Provide the [x, y] coordinate of the cell's center where the given text is located.  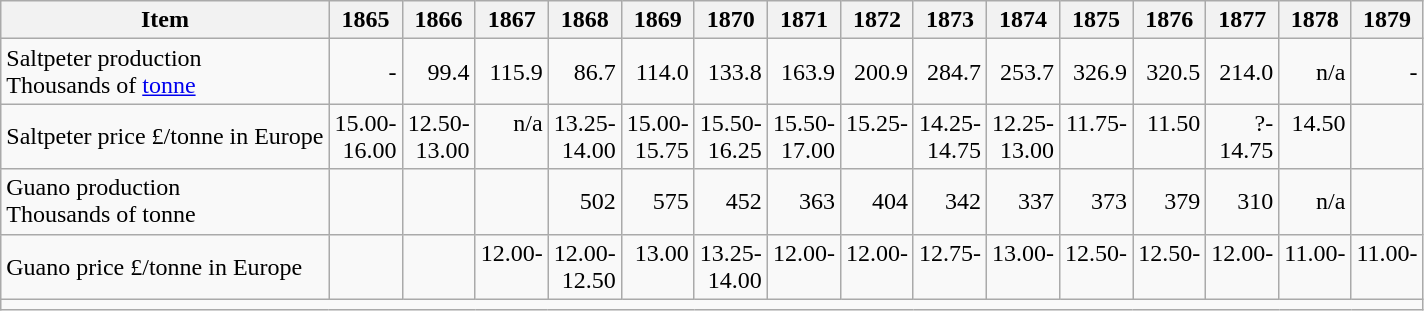
115.9 [512, 72]
1870 [730, 20]
86.7 [584, 72]
Guano price £/tonne in Europe [165, 266]
15.50-16.25 [730, 136]
Saltpeter price £/tonne in Europe [165, 136]
15.25- [876, 136]
12.75- [950, 266]
502 [584, 202]
1877 [1242, 20]
310 [1242, 202]
12.50-13.00 [438, 136]
1878 [1315, 20]
12.00-12.50 [584, 266]
1865 [366, 20]
12.25-13.00 [1024, 136]
214.0 [1242, 72]
1871 [804, 20]
1876 [1170, 20]
11.75- [1096, 136]
284.7 [950, 72]
15.00-16.00 [366, 136]
404 [876, 202]
15.50-17.00 [804, 136]
363 [804, 202]
373 [1096, 202]
14.25-14.75 [950, 136]
326.9 [1096, 72]
13.00 [658, 266]
1869 [658, 20]
11.50 [1170, 136]
14.50 [1315, 136]
1872 [876, 20]
253.7 [1024, 72]
1879 [1387, 20]
163.9 [804, 72]
Guano productionThousands of tonne [165, 202]
1873 [950, 20]
13.00- [1024, 266]
1867 [512, 20]
452 [730, 202]
342 [950, 202]
Item [165, 20]
200.9 [876, 72]
1868 [584, 20]
1875 [1096, 20]
1874 [1024, 20]
575 [658, 202]
99.4 [438, 72]
337 [1024, 202]
15.00-15.75 [658, 136]
Saltpeter productionThousands of tonne [165, 72]
379 [1170, 202]
?-14.75 [1242, 136]
1866 [438, 20]
320.5 [1170, 72]
133.8 [730, 72]
114.0 [658, 72]
